Extract the [X, Y] coordinate from the center of the cell holding the provided text.  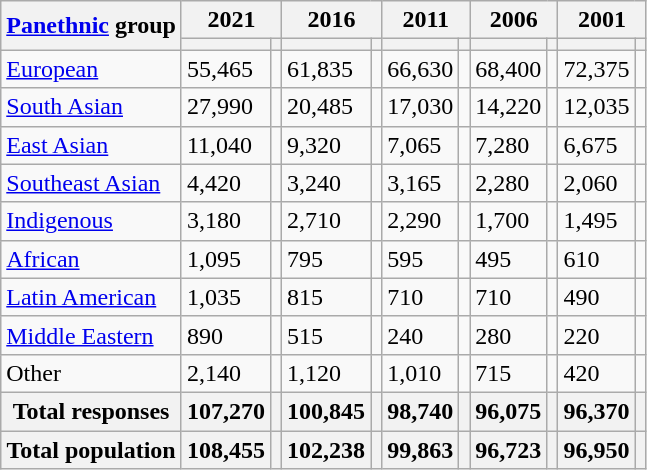
240 [420, 335]
595 [420, 259]
795 [326, 259]
2006 [514, 20]
African [92, 259]
9,320 [326, 145]
280 [508, 335]
17,030 [420, 107]
61,835 [326, 69]
99,863 [420, 449]
107,270 [226, 411]
55,465 [226, 69]
3,180 [226, 221]
Panethnic group [92, 26]
490 [596, 297]
100,845 [326, 411]
220 [596, 335]
2016 [332, 20]
4,420 [226, 183]
2,280 [508, 183]
Middle Eastern [92, 335]
2,060 [596, 183]
East Asian [92, 145]
1,495 [596, 221]
495 [508, 259]
2021 [231, 20]
890 [226, 335]
2,140 [226, 373]
Southeast Asian [92, 183]
610 [596, 259]
108,455 [226, 449]
Total population [92, 449]
2011 [426, 20]
102,238 [326, 449]
1,700 [508, 221]
420 [596, 373]
72,375 [596, 69]
96,950 [596, 449]
3,165 [420, 183]
2001 [602, 20]
6,675 [596, 145]
515 [326, 335]
Latin American [92, 297]
1,010 [420, 373]
11,040 [226, 145]
98,740 [420, 411]
12,035 [596, 107]
20,485 [326, 107]
14,220 [508, 107]
66,630 [420, 69]
Indigenous [92, 221]
715 [508, 373]
1,095 [226, 259]
2,290 [420, 221]
Total responses [92, 411]
7,065 [420, 145]
96,723 [508, 449]
1,035 [226, 297]
815 [326, 297]
96,075 [508, 411]
68,400 [508, 69]
2,710 [326, 221]
Other [92, 373]
96,370 [596, 411]
3,240 [326, 183]
27,990 [226, 107]
European [92, 69]
7,280 [508, 145]
1,120 [326, 373]
South Asian [92, 107]
